Find where the given text appears and provide that cell's center as (X, Y) coordinate. 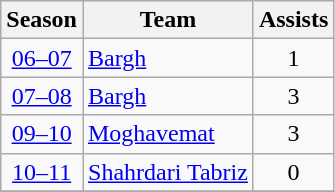
1 (293, 58)
06–07 (42, 58)
09–10 (42, 134)
07–08 (42, 96)
Team (168, 20)
Shahrdari Tabriz (168, 172)
Moghavemat (168, 134)
0 (293, 172)
10–11 (42, 172)
Assists (293, 20)
Season (42, 20)
